Search for the cell housing the specified text and yield its (x, y) center coordinate. 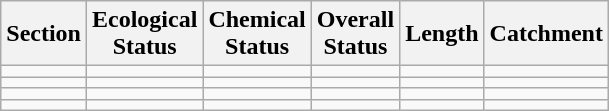
ChemicalStatus (257, 34)
Section (44, 34)
Catchment (546, 34)
EcologicalStatus (144, 34)
Length (442, 34)
OverallStatus (355, 34)
